Scan for the cell matching the given text and deliver its [X, Y] coordinate at center. 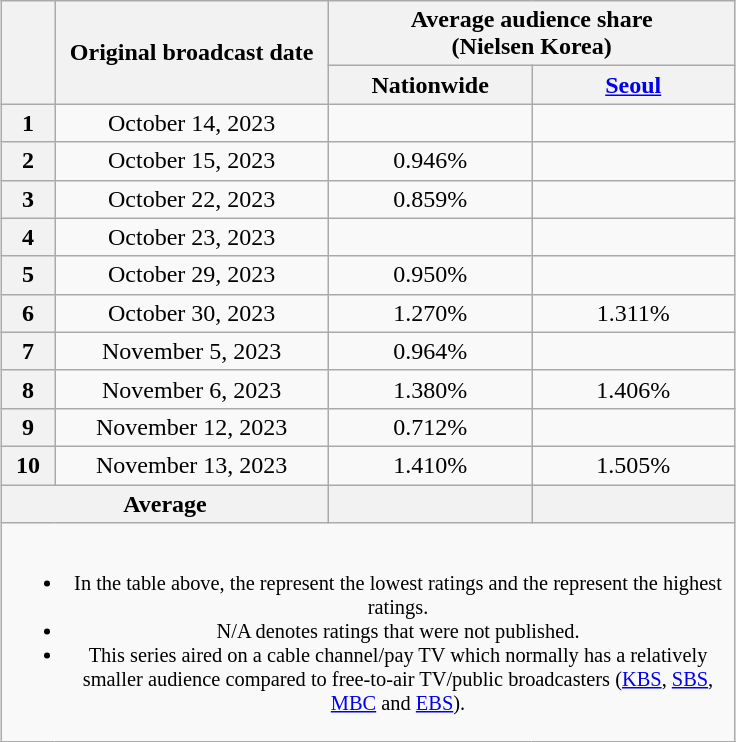
2 [28, 161]
November 5, 2023 [192, 351]
1.505% [634, 465]
9 [28, 427]
Nationwide [430, 85]
1.380% [430, 389]
0.946% [430, 161]
1.311% [634, 313]
6 [28, 313]
1.410% [430, 465]
October 23, 2023 [192, 237]
Seoul [634, 85]
1 [28, 123]
10 [28, 465]
October 30, 2023 [192, 313]
Original broadcast date [192, 52]
October 15, 2023 [192, 161]
8 [28, 389]
0.950% [430, 275]
November 13, 2023 [192, 465]
3 [28, 199]
October 22, 2023 [192, 199]
October 29, 2023 [192, 275]
0.859% [430, 199]
5 [28, 275]
0.964% [430, 351]
1.406% [634, 389]
0.712% [430, 427]
November 12, 2023 [192, 427]
7 [28, 351]
1.270% [430, 313]
4 [28, 237]
Average audience share(Nielsen Korea) [532, 34]
Average [164, 503]
October 14, 2023 [192, 123]
November 6, 2023 [192, 389]
